Locate the cell with the specified text and output its (X, Y) center coordinate. 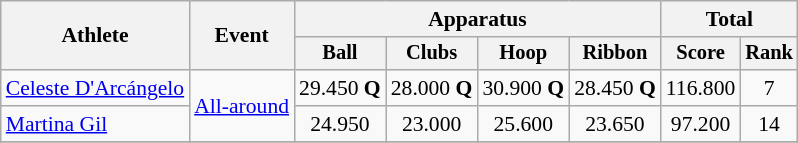
Apparatus (478, 19)
28.000 Q (432, 88)
7 (769, 88)
Clubs (432, 54)
Event (242, 36)
Ribbon (615, 54)
14 (769, 124)
97.200 (701, 124)
30.900 Q (523, 88)
Hoop (523, 54)
Athlete (95, 36)
Ball (340, 54)
25.600 (523, 124)
29.450 Q (340, 88)
Total (730, 19)
116.800 (701, 88)
24.950 (340, 124)
All-around (242, 106)
23.000 (432, 124)
Martina Gil (95, 124)
23.650 (615, 124)
Rank (769, 54)
Celeste D'Arcángelo (95, 88)
Score (701, 54)
28.450 Q (615, 88)
